Determine the (x, y) coordinate at the center of the cell enclosing the given text.  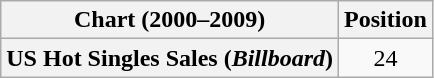
Chart (2000–2009) (170, 20)
US Hot Singles Sales (Billboard) (170, 58)
24 (386, 58)
Position (386, 20)
